Find where the given text appears and provide that cell's center as [x, y] coordinate. 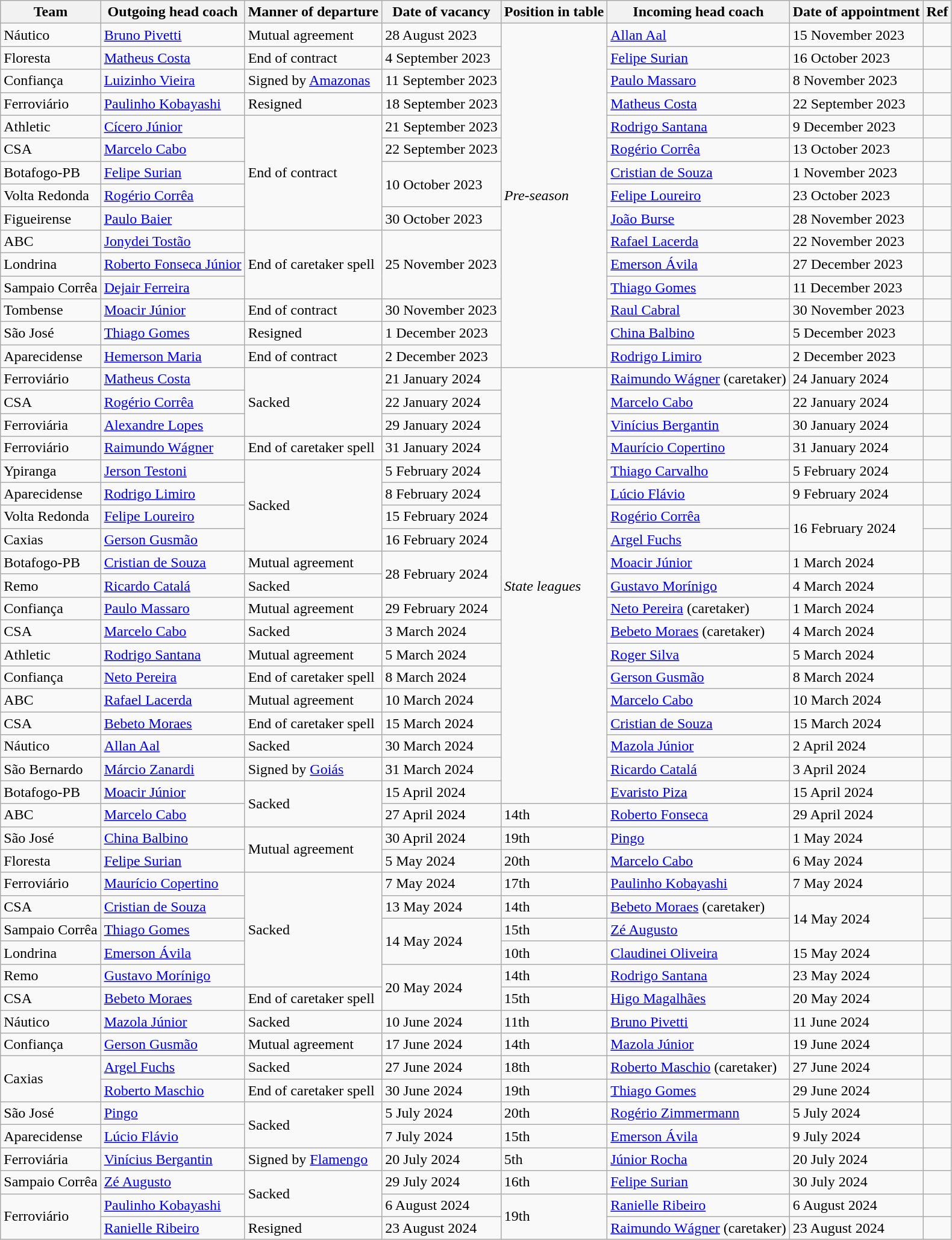
10 October 2023 [442, 184]
Manner of departure [313, 12]
Neto Pereira [172, 678]
Thiago Carvalho [698, 471]
Márcio Zanardi [172, 769]
5th [554, 1159]
5 May 2024 [442, 861]
7 July 2024 [442, 1136]
6 May 2024 [856, 861]
João Burse [698, 218]
Incoming head coach [698, 12]
Roberto Fonseca [698, 815]
1 November 2023 [856, 172]
30 October 2023 [442, 218]
Hemerson Maria [172, 356]
9 December 2023 [856, 127]
30 June 2024 [442, 1091]
Higo Magalhães [698, 998]
28 February 2024 [442, 574]
28 August 2023 [442, 35]
4 September 2023 [442, 58]
21 January 2024 [442, 379]
Pre-season [554, 195]
16th [554, 1182]
5 December 2023 [856, 333]
29 April 2024 [856, 815]
Neto Pereira (caretaker) [698, 608]
Júnior Rocha [698, 1159]
1 May 2024 [856, 838]
Date of vacancy [442, 12]
11th [554, 1022]
29 July 2024 [442, 1182]
Date of appointment [856, 12]
9 February 2024 [856, 494]
30 January 2024 [856, 425]
Alexandre Lopes [172, 425]
Signed by Flamengo [313, 1159]
30 March 2024 [442, 746]
3 April 2024 [856, 769]
Signed by Amazonas [313, 81]
8 February 2024 [442, 494]
29 January 2024 [442, 425]
23 October 2023 [856, 195]
Raimundo Wágner [172, 448]
Team [51, 12]
Position in table [554, 12]
27 December 2023 [856, 264]
Signed by Goiás [313, 769]
Jerson Testoni [172, 471]
State leagues [554, 586]
Outgoing head coach [172, 12]
Roberto Fonseca Júnior [172, 264]
24 January 2024 [856, 379]
Roger Silva [698, 654]
Claudinei Oliveira [698, 952]
19 June 2024 [856, 1045]
Ref [938, 12]
Dejair Ferreira [172, 288]
25 November 2023 [442, 264]
18th [554, 1068]
Cícero Júnior [172, 127]
15 May 2024 [856, 952]
8 November 2023 [856, 81]
Tombense [51, 310]
Evaristo Piza [698, 792]
Ypiranga [51, 471]
10 June 2024 [442, 1022]
28 November 2023 [856, 218]
30 July 2024 [856, 1182]
Jonydei Tostão [172, 241]
Figueirense [51, 218]
10th [554, 952]
9 July 2024 [856, 1136]
Raul Cabral [698, 310]
30 April 2024 [442, 838]
13 October 2023 [856, 149]
22 November 2023 [856, 241]
Luizinho Vieira [172, 81]
15 February 2024 [442, 517]
11 December 2023 [856, 288]
Roberto Maschio [172, 1091]
27 April 2024 [442, 815]
17th [554, 884]
17 June 2024 [442, 1045]
29 February 2024 [442, 608]
15 November 2023 [856, 35]
11 September 2023 [442, 81]
2 April 2024 [856, 746]
21 September 2023 [442, 127]
13 May 2024 [442, 907]
16 October 2023 [856, 58]
Roberto Maschio (caretaker) [698, 1068]
Paulo Baier [172, 218]
Rogério Zimmermann [698, 1113]
11 June 2024 [856, 1022]
3 March 2024 [442, 631]
1 December 2023 [442, 333]
18 September 2023 [442, 104]
29 June 2024 [856, 1091]
31 March 2024 [442, 769]
23 May 2024 [856, 975]
São Bernardo [51, 769]
